Identify which cell holds the provided text, then report its (x, y) central coordinate. 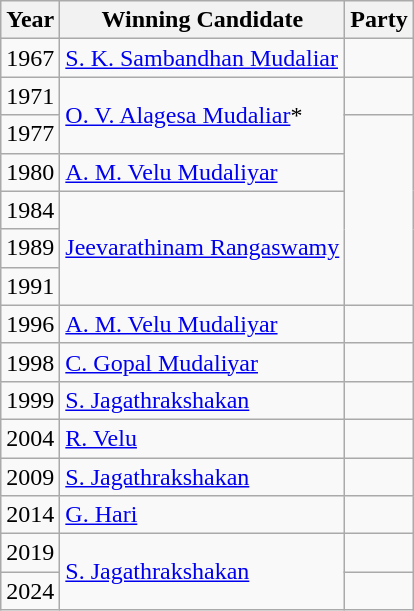
1991 (30, 286)
G. Hari (202, 515)
R. Velu (202, 438)
2014 (30, 515)
Jeevarathinam Rangaswamy (202, 248)
1977 (30, 134)
Winning Candidate (202, 20)
O. V. Alagesa Mudaliar* (202, 115)
1980 (30, 172)
1998 (30, 362)
S. K. Sambandhan Mudaliar (202, 58)
C. Gopal Mudaliyar (202, 362)
1989 (30, 248)
2024 (30, 591)
1999 (30, 400)
1967 (30, 58)
Year (30, 20)
1996 (30, 324)
1984 (30, 210)
2009 (30, 477)
2019 (30, 553)
1971 (30, 96)
2004 (30, 438)
Party (379, 20)
